Provide the [x, y] coordinate of the cell's center where the given text is located.  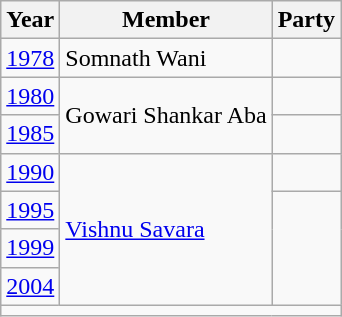
Gowari Shankar Aba [166, 115]
1999 [30, 248]
Year [30, 20]
1985 [30, 134]
Vishnu Savara [166, 229]
1980 [30, 96]
1990 [30, 172]
Somnath Wani [166, 58]
2004 [30, 286]
1978 [30, 58]
Member [166, 20]
Party [306, 20]
1995 [30, 210]
